Locate the cell with the specified text and output its [X, Y] center coordinate. 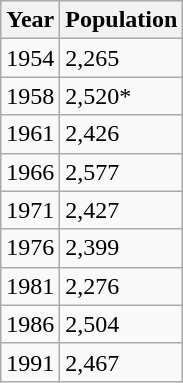
1981 [30, 286]
2,427 [122, 210]
2,467 [122, 362]
2,399 [122, 248]
1991 [30, 362]
2,265 [122, 58]
1961 [30, 134]
1958 [30, 96]
1971 [30, 210]
1966 [30, 172]
2,426 [122, 134]
Population [122, 20]
Year [30, 20]
2,504 [122, 324]
2,577 [122, 172]
1986 [30, 324]
2,276 [122, 286]
1954 [30, 58]
1976 [30, 248]
2,520* [122, 96]
